Capture the cell that displays the provided text and extract its (x, y) central coordinate. 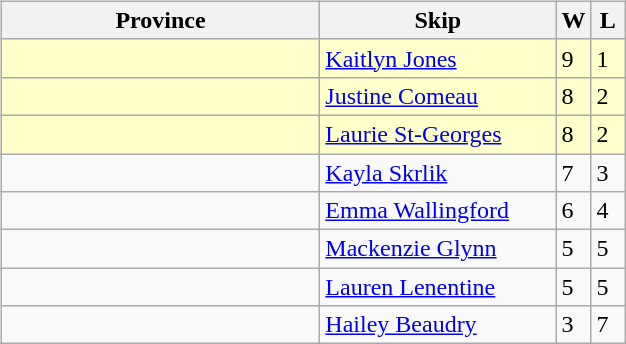
Province (160, 20)
1 (608, 58)
4 (608, 211)
W (574, 20)
L (608, 20)
Emma Wallingford (438, 211)
Mackenzie Glynn (438, 249)
Justine Comeau (438, 96)
Laurie St-Georges (438, 134)
9 (574, 58)
Kayla Skrlik (438, 173)
Lauren Lenentine (438, 287)
Kaitlyn Jones (438, 58)
Skip (438, 20)
Hailey Beaudry (438, 325)
6 (574, 211)
